Find where the given text appears and provide that cell's center as [x, y] coordinate. 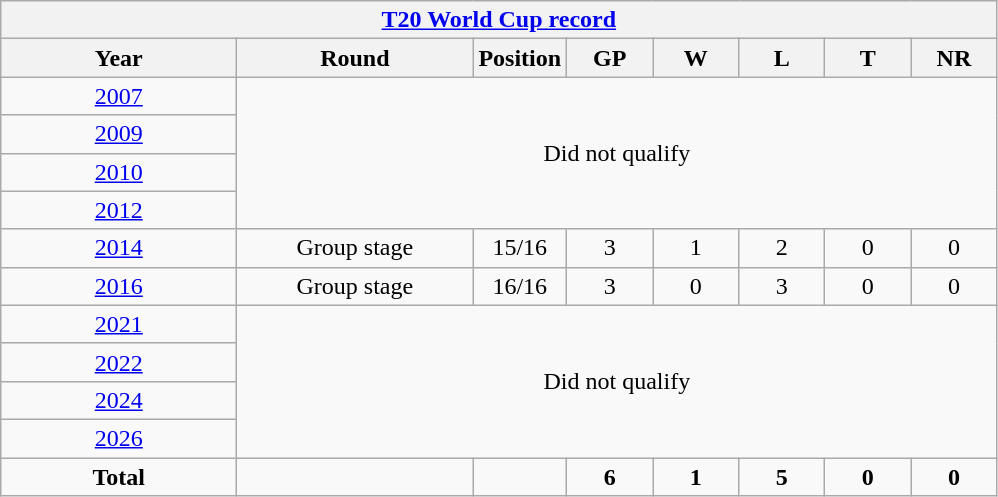
GP [610, 58]
2026 [119, 438]
2007 [119, 96]
6 [610, 477]
2010 [119, 172]
5 [782, 477]
15/16 [520, 248]
2012 [119, 210]
2022 [119, 362]
2016 [119, 286]
Total [119, 477]
T20 World Cup record [499, 20]
W [696, 58]
2021 [119, 324]
2 [782, 248]
2014 [119, 248]
16/16 [520, 286]
2009 [119, 134]
2024 [119, 400]
Position [520, 58]
Round [355, 58]
NR [954, 58]
T [868, 58]
L [782, 58]
Year [119, 58]
